Pinpoint the cell where the given text exists, returning its [x, y] midpoint coordinate. 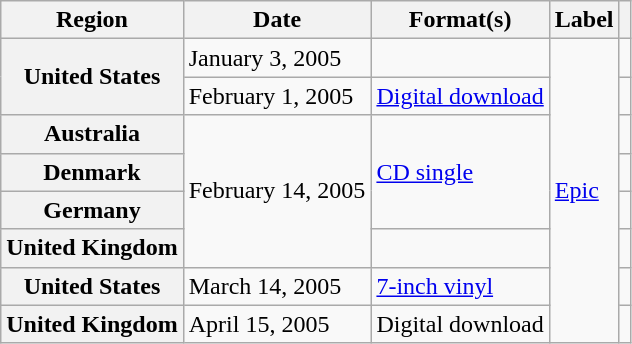
March 14, 2005 [277, 286]
Format(s) [460, 20]
Germany [92, 210]
April 15, 2005 [277, 324]
CD single [460, 172]
Label [584, 20]
Denmark [92, 172]
Australia [92, 134]
January 3, 2005 [277, 58]
7-inch vinyl [460, 286]
February 1, 2005 [277, 96]
Date [277, 20]
Epic [584, 191]
Region [92, 20]
February 14, 2005 [277, 191]
